Detect which cell encompasses the target text, then output its (x, y) center coordinate. 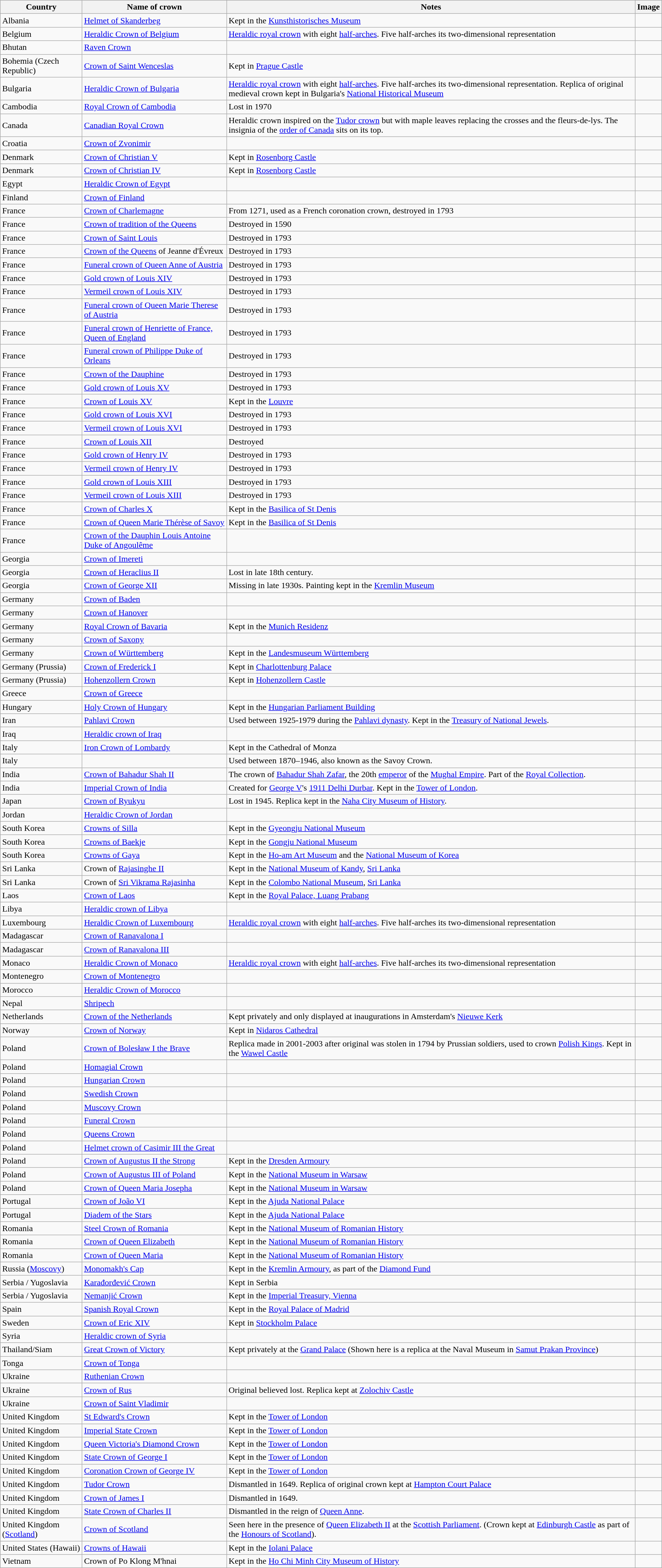
Iraq (41, 734)
Helmet of Skanderbeg (154, 21)
Crown of Po Klong M'hnai (154, 1561)
Swedish Crown (154, 1093)
Kept in Charlottenburg Palace (431, 666)
Diadem of the Stars (154, 1215)
Royal Crown of Bavaria (154, 626)
Seen here in the presence of Queen Elizabeth II at the Scottish Parliament. (Crown kept at Edinburgh Castle as part of the Honours of Scotland). (431, 1529)
Heraldic Crown of Morocco (154, 990)
Albania (41, 21)
Monaco (41, 963)
Russia (Moscovy) (41, 1269)
Montenegro (41, 976)
Country (41, 7)
Tonga (41, 1363)
Crown of Queen Marie Thérèse of Savoy (154, 522)
Created for George V's 1911 Delhi Durbar. Kept in the Tower of London. (431, 788)
Crown of Christian IV (154, 170)
Crown of Württemberg (154, 653)
Sweden (41, 1322)
Crown of Heraclius II (154, 572)
Lost in 1970 (431, 107)
Belgium (41, 34)
Vermeil crown of Louis XIV (154, 292)
Lost in late 18th century. (431, 572)
Norway (41, 1030)
Gold crown of Louis XIV (154, 278)
Funeral crown of Philippe Duke of Orleans (154, 356)
Crown of Charlemagne (154, 211)
Heraldic Crown of Belgium (154, 34)
Crown of Queen Elizabeth (154, 1242)
Raven Crown (154, 47)
Queens Crown (154, 1134)
Kept in the Kunsthistorisches Museum (431, 21)
Crown of Queen Maria (154, 1255)
Crown of Queen Maria Josepha (154, 1188)
Kept in the Ho Chi Minh City Museum of History (431, 1561)
Bohemia (Czech Republic) (41, 66)
Heraldic Crown of Bulgaria (154, 88)
Shripech (154, 1003)
Greece (41, 694)
Canada (41, 125)
Spanish Royal Crown (154, 1309)
Crown of the Netherlands (154, 1017)
Crown of Baden (154, 599)
Crown of James I (154, 1498)
Kept in Stockholm Palace (431, 1322)
Coronation Crown of George IV (154, 1471)
Used between 1925-1979 during the Pahlavi dynasty. Kept in the Treasury of National Jewels. (431, 720)
Crown of tradition of the Queens (154, 224)
Gold crown of Louis XVI (154, 414)
Nepal (41, 1003)
Kept in the Iolani Palace (431, 1547)
Crowns of Hawaii (154, 1547)
United States (Hawaii) (41, 1547)
Gold crown of Louis XIII (154, 482)
Dismantled in 1649. Replica of original crown kept at Hampton Court Palace (431, 1484)
Vermeil crown of Henry IV (154, 469)
Kept in the Gongju National Museum (431, 842)
Kept in the Gyeongju National Museum (431, 828)
Crown of Laos (154, 896)
Kept in the Louvre (431, 401)
Pahlavi Crown (154, 720)
Imperial State Crown (154, 1430)
Croatia (41, 143)
From 1271, used as a French coronation crown, destroyed in 1793 (431, 211)
Crown of Rus (154, 1390)
Notes (431, 7)
Funeral crown of Henriette of France, Queen of England (154, 333)
Bhutan (41, 47)
Kept in the Royal Palace, Luang Prabang (431, 896)
Missing in late 1930s. Painting kept in the Kremlin Museum (431, 586)
Kept in Prague Castle (431, 66)
Steel Crown of Romania (154, 1228)
Hungary (41, 707)
Lost in 1945. Replica kept in the Naha City Museum of History. (431, 801)
Heraldic Crown of Egypt (154, 184)
Kept in the Kremlin Armoury, as part of the Diamond Fund (431, 1269)
Kept in Nidaros Cathedral (431, 1030)
Heraldic crown of Syria (154, 1336)
Crown of Scotland (154, 1529)
Crown of Greece (154, 694)
Netherlands (41, 1017)
Replica made in 2001-2003 after original was stolen in 1794 by Prussian soldiers, used to crown Polish Kings. Kept in the Wawel Castle (431, 1048)
Spain (41, 1309)
Funeral crown of Queen Marie Therese of Austria (154, 310)
Syria (41, 1336)
Crowns of Gaya (154, 855)
Name of crown (154, 7)
Crown of Christian V (154, 157)
Crown of Ranavalona III (154, 949)
Crown of the Queens of Jeanne d'Évreux (154, 251)
Karađorđević Crown (154, 1282)
Kept in the Colombo National Museum, Sri Lanka (431, 882)
Crown of Sri Vikrama Rajasinha (154, 882)
Nemanjić Crown (154, 1296)
Used between 1870–1946, also known as the Savoy Crown. (431, 761)
Vermeil crown of Louis XIII (154, 495)
Jordan (41, 815)
Crowns of Silla (154, 828)
United Kingdom (Scotland) (41, 1529)
Crown of Charles X (154, 509)
State Crown of Charles II (154, 1511)
Bulgaria (41, 88)
Egypt (41, 184)
Image (649, 7)
Crown of Eric XIV (154, 1322)
Gold crown of Louis XV (154, 387)
Royal Crown of Cambodia (154, 107)
Morocco (41, 990)
Monomakh's Cap (154, 1269)
Kept privately and only displayed at inaugurations in Amsterdam's Nieuwe Kerk (431, 1017)
Heraldic Crown of Jordan (154, 815)
Kept in the Hungarian Parliament Building (431, 707)
Crown of Saint Louis (154, 238)
Kept in the Imperial Treasury, Vienna (431, 1296)
Helmet crown of Casimir III the Great (154, 1148)
Dismantled in 1649. (431, 1498)
Crown of João VI (154, 1201)
Dismantled in the reign of Queen Anne. (431, 1511)
Crown of Augustus II the Strong (154, 1161)
Original believed lost. Replica kept at Zolochiv Castle (431, 1390)
Kept in the Ho-am Art Museum and the National Museum of Korea (431, 855)
Kept privately at the Grand Palace (Shown here is a replica at the Naval Museum in Samut Prakan Province) (431, 1350)
Vietnam (41, 1561)
Queen Victoria's Diamond Crown (154, 1444)
Crown of Zvonimir (154, 143)
Heraldic Crown of Luxembourg (154, 923)
Heraldic crown of Iraq (154, 734)
Kept in the Landesmuseum Württemberg (431, 653)
Destroyed (431, 441)
The crown of Bahadur Shah Zafar, the 20th emperor of the Mughal Empire. Part of the Royal Collection. (431, 774)
Funeral Crown (154, 1121)
Crown of George XII (154, 586)
Crown of Frederick I (154, 666)
Muscovy Crown (154, 1107)
Crown of Bahadur Shah II (154, 774)
Crown of Finland (154, 197)
Crown of Saint Vladimir (154, 1403)
Crown of Saint Wenceslas (154, 66)
Kept in the National Museum of Kandy, Sri Lanka (431, 868)
Crowns of Baekje (154, 842)
Crown of Bolesław I the Brave (154, 1048)
Holy Crown of Hungary (154, 707)
Luxembourg (41, 923)
Great Crown of Victory (154, 1350)
Destroyed in 1590 (431, 224)
Tudor Crown (154, 1484)
Kept in the Cathedral of Monza (431, 747)
Kept in Serbia (431, 1282)
Iran (41, 720)
Crown of Ranavalona I (154, 936)
Crown of the Dauphine (154, 374)
Crown of Saxony (154, 639)
Crown of Ryukyu (154, 801)
Funeral crown of Queen Anne of Austria (154, 265)
Imperial Crown of India (154, 788)
Vermeil crown of Louis XVI (154, 428)
State Crown of George I (154, 1457)
Heraldic Crown of Monaco (154, 963)
St Edward's Crown (154, 1417)
Gold crown of Henry IV (154, 455)
Crown of Norway (154, 1030)
Crown of Montenegro (154, 976)
Homagial Crown (154, 1067)
Laos (41, 896)
Thailand/Siam (41, 1350)
Hohenzollern Crown (154, 680)
Crown of Rajasinghe II (154, 868)
Crown of Hanover (154, 613)
Kept in the Dresden Armoury (431, 1161)
Iron Crown of Lombardy (154, 747)
Crown of Louis XV (154, 401)
Japan (41, 801)
Cambodia (41, 107)
Kept in the Munich Residenz (431, 626)
Hungarian Crown (154, 1080)
Finland (41, 197)
Crown of Augustus III of Poland (154, 1174)
Ruthenian Crown (154, 1377)
Heraldic crown of Libya (154, 909)
Crown of the Dauphin Louis Antoine Duke of Angoulême (154, 541)
Kept in Hohenzollern Castle (431, 680)
Kept in the Royal Palace of Madrid (431, 1309)
Libya (41, 909)
Crown of Tonga (154, 1363)
Canadian Royal Crown (154, 125)
Crown of Imereti (154, 559)
Crown of Louis XII (154, 441)
